Provide the [X, Y] coordinate of the cell's center where the given text is located.  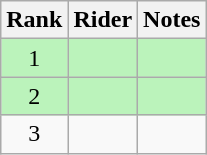
Rider [103, 20]
2 [34, 96]
3 [34, 134]
Rank [34, 20]
Notes [172, 20]
1 [34, 58]
